Return [x, y] of the center of cell containing provided text 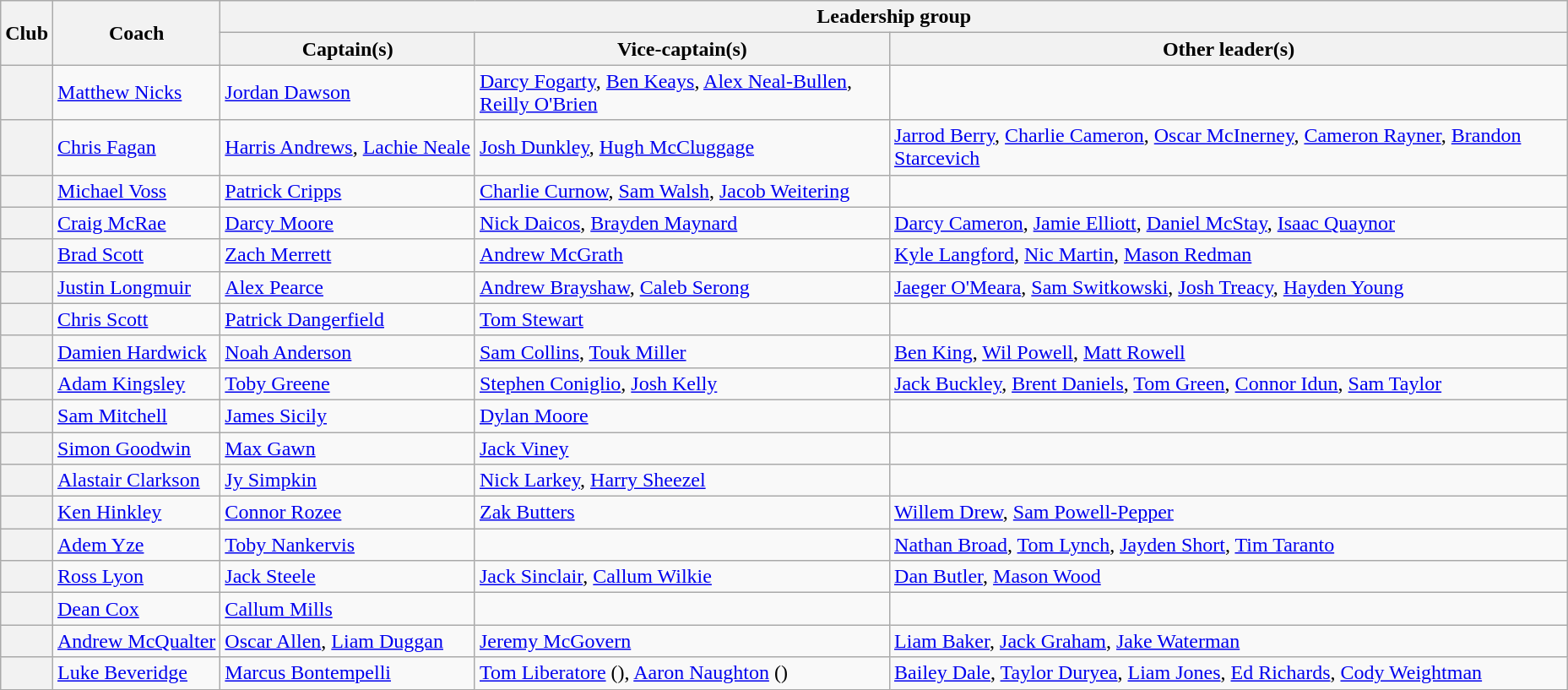
Zach Merrett [348, 255]
Nathan Broad, Tom Lynch, Jayden Short, Tim Taranto [1229, 545]
Sam Collins, Touk Miller [682, 351]
Jack Buckley, Brent Daniels, Tom Green, Connor Idun, Sam Taylor [1229, 383]
Dean Cox [137, 609]
Damien Hardwick [137, 351]
Noah Anderson [348, 351]
Jack Sinclair, Callum Wilkie [682, 577]
Max Gawn [348, 448]
Willem Drew, Sam Powell-Pepper [1229, 513]
Toby Greene [348, 383]
Harris Andrews, Lachie Neale [348, 147]
Jordan Dawson [348, 93]
Adam Kingsley [137, 383]
Matthew Nicks [137, 93]
Dan Butler, Mason Wood [1229, 577]
Justin Longmuir [137, 287]
Jeremy McGovern [682, 641]
Callum Mills [348, 609]
Simon Goodwin [137, 448]
Jy Simpkin [348, 481]
Jack Viney [682, 448]
Bailey Dale, Taylor Duryea, Liam Jones, Ed Richards, Cody Weightman [1229, 673]
Dylan Moore [682, 416]
Michael Voss [137, 191]
Jack Steele [348, 577]
Toby Nankervis [348, 545]
Andrew Brayshaw, Caleb Serong [682, 287]
Adem Yze [137, 545]
James Sicily [348, 416]
Luke Beveridge [137, 673]
Sam Mitchell [137, 416]
Darcy Fogarty, Ben Keays, Alex Neal-Bullen, Reilly O'Brien [682, 93]
Connor Rozee [348, 513]
Leadership group [894, 17]
Jarrod Berry, Charlie Cameron, Oscar McInerney, Cameron Rayner, Brandon Starcevich [1229, 147]
Club [27, 33]
Oscar Allen, Liam Duggan [348, 641]
Captain(s) [348, 49]
Andrew McQualter [137, 641]
Brad Scott [137, 255]
Marcus Bontempelli [348, 673]
Josh Dunkley, Hugh McCluggage [682, 147]
Alex Pearce [348, 287]
Other leader(s) [1229, 49]
Zak Butters [682, 513]
Jaeger O'Meara, Sam Switkowski, Josh Treacy, Hayden Young [1229, 287]
Craig McRae [137, 223]
Nick Daicos, Brayden Maynard [682, 223]
Chris Fagan [137, 147]
Vice-captain(s) [682, 49]
Andrew McGrath [682, 255]
Ken Hinkley [137, 513]
Alastair Clarkson [137, 481]
Ross Lyon [137, 577]
Stephen Coniglio, Josh Kelly [682, 383]
Charlie Curnow, Sam Walsh, Jacob Weitering [682, 191]
Patrick Cripps [348, 191]
Chris Scott [137, 319]
Darcy Moore [348, 223]
Kyle Langford, Nic Martin, Mason Redman [1229, 255]
Nick Larkey, Harry Sheezel [682, 481]
Coach [137, 33]
Tom Stewart [682, 319]
Tom Liberatore (), Aaron Naughton () [682, 673]
Patrick Dangerfield [348, 319]
Darcy Cameron, Jamie Elliott, Daniel McStay, Isaac Quaynor [1229, 223]
Ben King, Wil Powell, Matt Rowell [1229, 351]
Liam Baker, Jack Graham, Jake Waterman [1229, 641]
